Pinpoint the cell where the given text exists, returning its (X, Y) midpoint coordinate. 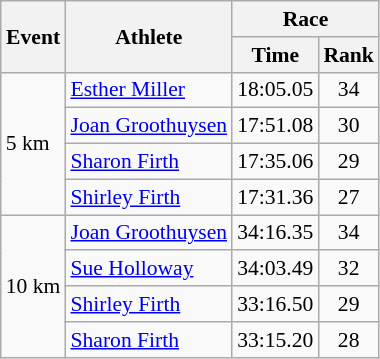
Esther Miller (148, 90)
32 (348, 269)
33:16.50 (275, 304)
17:51.08 (275, 126)
17:35.06 (275, 162)
5 km (34, 143)
Athlete (148, 36)
27 (348, 197)
30 (348, 126)
Event (34, 36)
17:31.36 (275, 197)
28 (348, 340)
Race (306, 19)
Sue Holloway (148, 269)
Rank (348, 55)
18:05.05 (275, 90)
33:15.20 (275, 340)
34:03.49 (275, 269)
34:16.35 (275, 233)
Time (275, 55)
10 km (34, 286)
